For the text-containing cell, return its midpoint in [x, y] coordinate format. 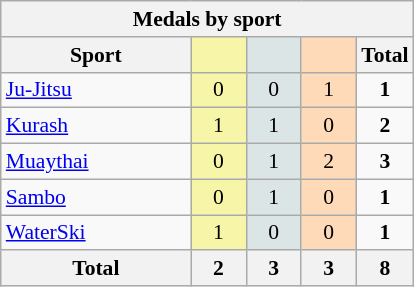
Kurash [96, 126]
Sambo [96, 197]
WaterSki [96, 233]
8 [384, 269]
Medals by sport [208, 19]
Sport [96, 55]
Ju-Jitsu [96, 90]
Muaythai [96, 162]
